Detect which cell encompasses the target text, then output its (x, y) center coordinate. 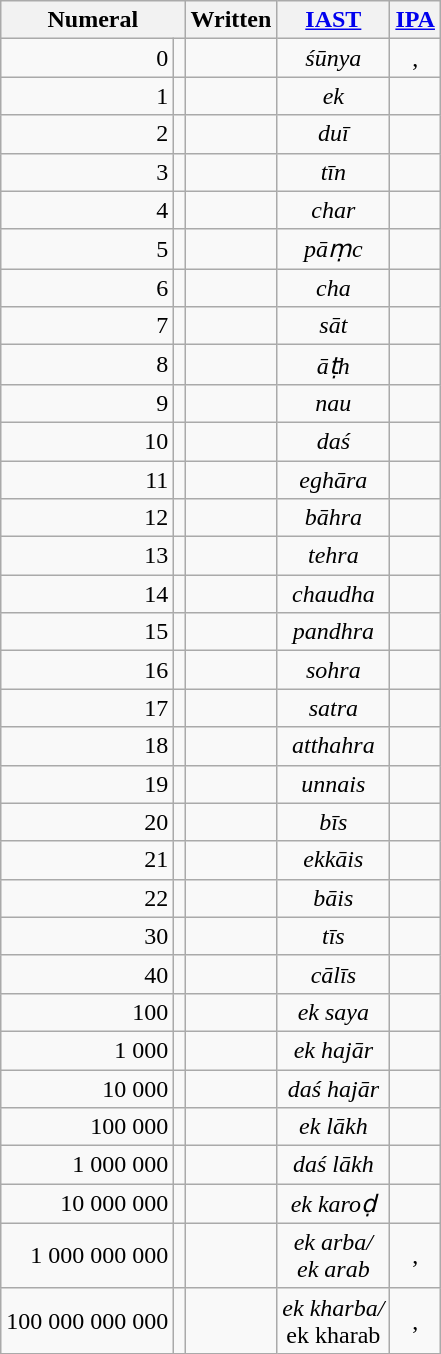
21 (88, 860)
eghāra (334, 479)
ek karoḍ (334, 1204)
śūnya (334, 58)
cha (334, 288)
satra (334, 708)
9 (88, 403)
100 000 (88, 1127)
bāhra (334, 518)
chaudha (334, 594)
7 (88, 326)
ek arba/ek arab (334, 1256)
4 (88, 210)
sāt (334, 326)
nau (334, 403)
18 (88, 746)
14 (88, 594)
6 (88, 288)
IPA (416, 20)
1 000 (88, 1050)
13 (88, 556)
17 (88, 708)
ek kharba/ek kharab (334, 1320)
IAST (334, 20)
daś (334, 441)
tīs (334, 936)
100 (88, 1012)
30 (88, 936)
12 (88, 518)
sohra (334, 670)
19 (88, 784)
ek (334, 96)
Written (231, 20)
11 (88, 479)
ek hajār (334, 1050)
atthahra (334, 746)
unnais (334, 784)
1 000 000 000 (88, 1256)
pāṃc (334, 249)
āṭh (334, 365)
ek lākh (334, 1127)
1 000 000 (88, 1165)
1 (88, 96)
pandhra (334, 632)
daś lākh (334, 1165)
cālīs (334, 974)
10 (88, 441)
16 (88, 670)
3 (88, 172)
0 (88, 58)
bāis (334, 898)
ekkāis (334, 860)
2 (88, 134)
10 000 000 (88, 1204)
8 (88, 365)
40 (88, 974)
10 000 (88, 1089)
100 000 000 000 (88, 1320)
char (334, 210)
tehra (334, 556)
daś hajār (334, 1089)
15 (88, 632)
22 (88, 898)
ek saya (334, 1012)
Numeral (93, 20)
duī (334, 134)
5 (88, 249)
20 (88, 822)
bīs (334, 822)
tīn (334, 172)
